Return [x, y] of the center of cell containing provided text 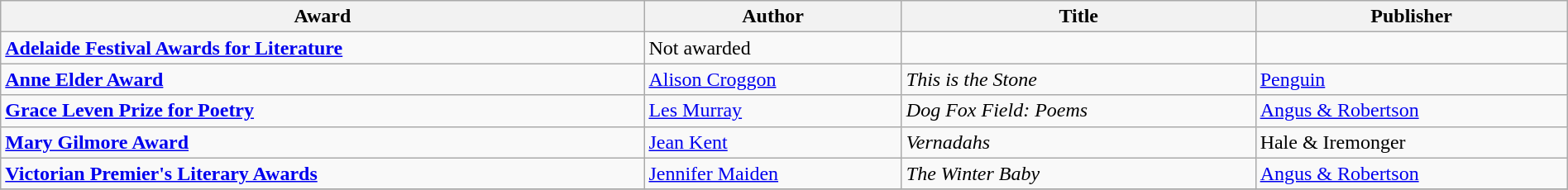
Penguin [1411, 79]
Anne Elder Award [323, 79]
Alison Croggon [772, 79]
Not awarded [772, 48]
Author [772, 17]
Award [323, 17]
This is the Stone [1078, 79]
Dog Fox Field: Poems [1078, 111]
Jean Kent [772, 142]
Adelaide Festival Awards for Literature [323, 48]
Vernadahs [1078, 142]
Title [1078, 17]
Publisher [1411, 17]
Jennifer Maiden [772, 173]
Hale & Iremonger [1411, 142]
The Winter Baby [1078, 173]
Victorian Premier's Literary Awards [323, 173]
Les Murray [772, 111]
Grace Leven Prize for Poetry [323, 111]
Mary Gilmore Award [323, 142]
